Output the [x, y] coordinate of the center of the cell containing the given text.  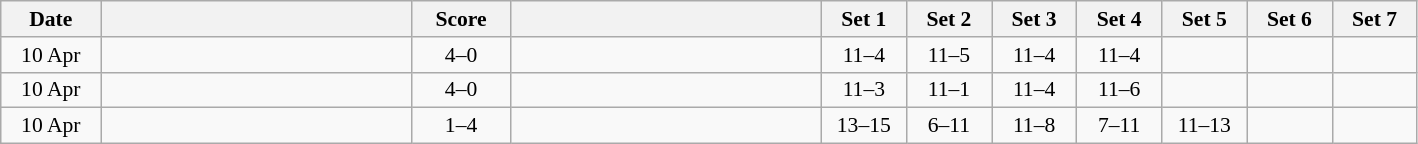
Set 6 [1290, 19]
11–13 [1204, 126]
Set 7 [1374, 19]
Set 4 [1120, 19]
Set 1 [864, 19]
Set 2 [948, 19]
Score [461, 19]
13–15 [864, 126]
11–3 [864, 90]
11–5 [948, 55]
Date [51, 19]
11–6 [1120, 90]
11–8 [1034, 126]
11–1 [948, 90]
Set 3 [1034, 19]
7–11 [1120, 126]
Set 5 [1204, 19]
6–11 [948, 126]
1–4 [461, 126]
